Output the (x, y) coordinate of the center of the cell containing the given text.  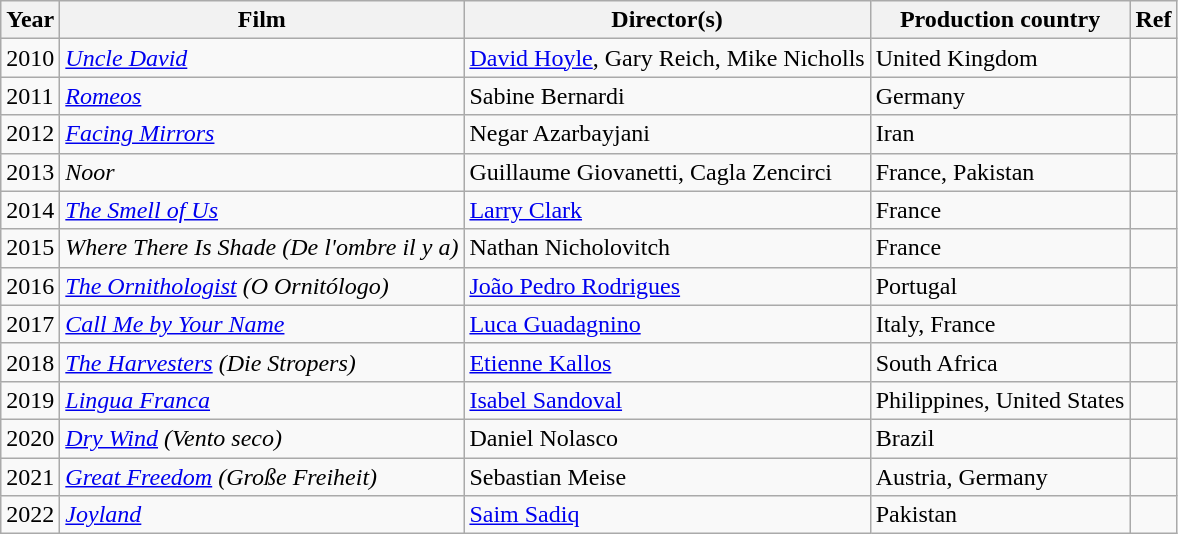
Great Freedom (Große Freiheit) (262, 477)
United Kingdom (1000, 58)
2011 (30, 96)
Larry Clark (667, 210)
Saim Sadiq (667, 515)
Italy, France (1000, 324)
Nathan Nicholovitch (667, 248)
2020 (30, 438)
Iran (1000, 134)
2016 (30, 286)
Director(s) (667, 20)
Year (30, 20)
2019 (30, 400)
Where There Is Shade (De l'ombre il y a) (262, 248)
The Ornithologist (O Ornitólogo) (262, 286)
2012 (30, 134)
2021 (30, 477)
Film (262, 20)
2017 (30, 324)
Dry Wind (Vento seco) (262, 438)
Daniel Nolasco (667, 438)
Guillaume Giovanetti, Cagla Zencirci (667, 172)
Etienne Kallos (667, 362)
Lingua Franca (262, 400)
Production country (1000, 20)
Sebastian Meise (667, 477)
Portugal (1000, 286)
Germany (1000, 96)
Pakistan (1000, 515)
Brazil (1000, 438)
João Pedro Rodrigues (667, 286)
Philippines, United States (1000, 400)
2013 (30, 172)
Sabine Bernardi (667, 96)
South Africa (1000, 362)
The Harvesters (Die Stropers) (262, 362)
Ref (1154, 20)
Uncle David (262, 58)
2018 (30, 362)
Negar Azarbayjani (667, 134)
Luca Guadagnino (667, 324)
David Hoyle, Gary Reich, Mike Nicholls (667, 58)
Facing Mirrors (262, 134)
France, Pakistan (1000, 172)
2022 (30, 515)
Romeos (262, 96)
Austria, Germany (1000, 477)
Joyland (262, 515)
The Smell of Us (262, 210)
Isabel Sandoval (667, 400)
2010 (30, 58)
Noor (262, 172)
2015 (30, 248)
2014 (30, 210)
Call Me by Your Name (262, 324)
